Identify which cell holds the provided text, then report its (X, Y) central coordinate. 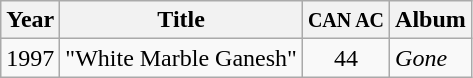
Gone (431, 58)
"White Marble Ganesh" (182, 58)
Title (182, 20)
Year (30, 20)
1997 (30, 58)
44 (346, 58)
CAN AC (346, 20)
Album (431, 20)
